Determine the (x, y) coordinate at the center of the cell enclosing the given text.  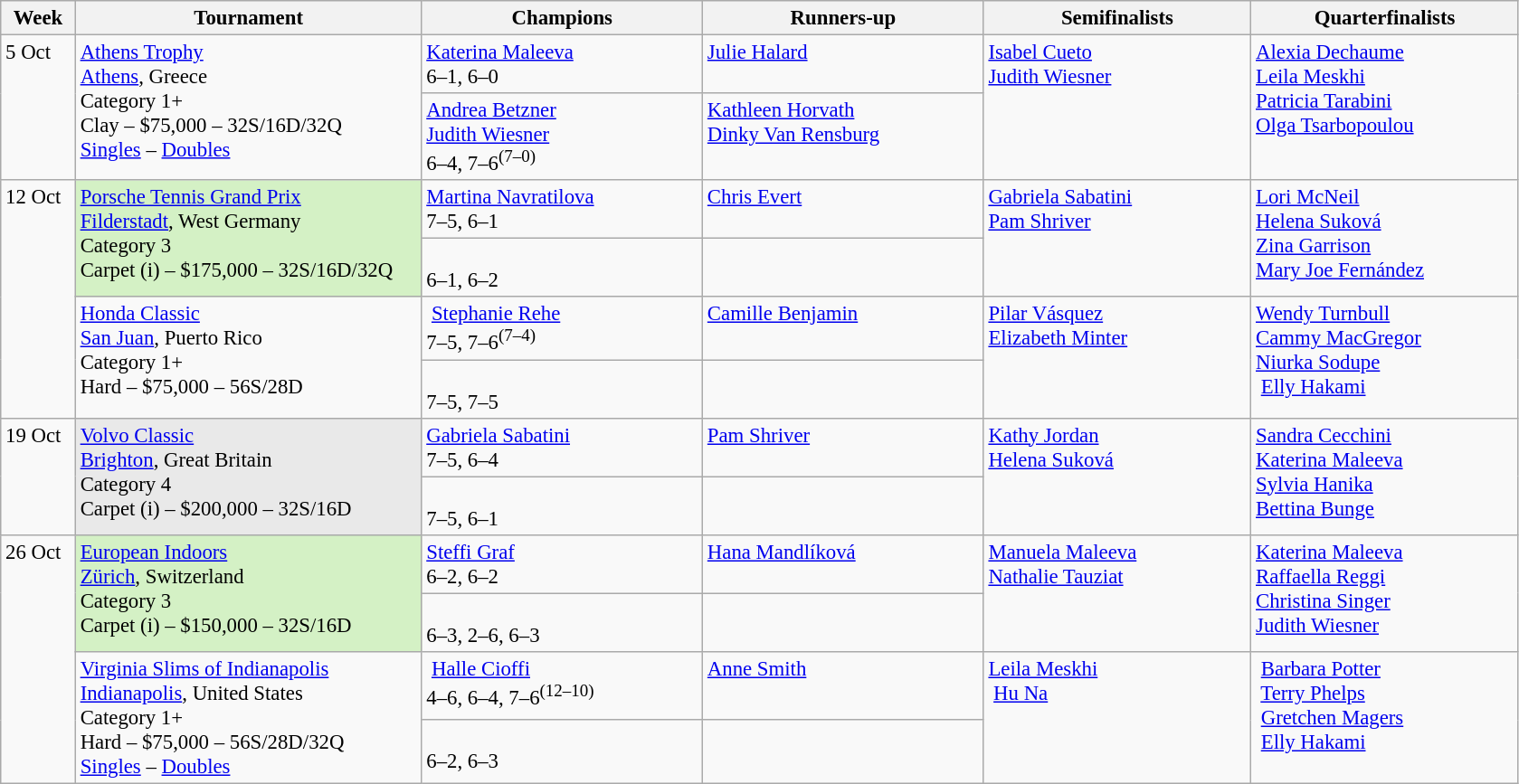
Pilar Vásquez Elizabeth Minter (1117, 357)
Hana Mandlíková (843, 564)
Gabriela Sabatini 7–5, 6–4 (563, 447)
European IndoorsZürich, Switzerland Category 3 Carpet (i) – $150,000 – 32S/16D (248, 593)
Leila Meskhi Hu Na (1117, 718)
Kathy Jordan Helena Suková (1117, 476)
Chris Evert (843, 210)
Andrea Betzner Judith Wiesner6–4, 7–6(7–0) (563, 137)
Honda ClassicSan Juan, Puerto Rico Category 1+ Hard – $75,000 – 56S/28D (248, 357)
Athens TrophyAthens, Greece Category 1+ Clay – $75,000 – 32S/16D/32Q Singles – Doubles (248, 109)
Volvo ClassicBrighton, Great Britain Category 4 Carpet (i) – $200,000 – 32S/16D (248, 476)
Halle Cioffi4–6, 6–4, 7–6(12–10) (563, 685)
Champions (563, 18)
Semifinalists (1117, 18)
Martina Navratilova 7–5, 6–1 (563, 210)
Manuela Maleeva Nathalie Tauziat (1117, 593)
Barbara Potter Terry Phelps Gretchen Magers Elly Hakami (1385, 718)
Anne Smith (843, 685)
Stephanie Rehe 7–5, 7–6(7–4) (563, 327)
6–2, 6–3 (563, 751)
Camille Benjamin (843, 327)
5 Oct (38, 109)
Alexia Dechaume Leila Meskhi Patricia Tarabini Olga Tsarbopoulou (1385, 109)
19 Oct (38, 476)
Katerina Maleeva Raffaella Reggi Christina Singer Judith Wiesner (1385, 593)
Porsche Tennis Grand PrixFilderstadt, West Germany Category 3 Carpet (i) – $175,000 – 32S/16D/32Q (248, 239)
Kathleen Horvath Dinky Van Rensburg (843, 137)
7–5, 7–5 (563, 389)
Isabel Cueto Judith Wiesner (1117, 109)
Wendy Turnbull Cammy MacGregor Niurka Sodupe Elly Hakami (1385, 357)
Steffi Graf6–2, 6–2 (563, 564)
Pam Shriver (843, 447)
6–1, 6–2 (563, 268)
7–5, 6–1 (563, 506)
Gabriela Sabatini Pam Shriver (1117, 239)
Julie Halard (843, 65)
12 Oct (38, 298)
Katerina Maleeva 6–1, 6–0 (563, 65)
6–3, 2–6, 6–3 (563, 622)
Tournament (248, 18)
Lori McNeil Helena Suková Zina Garrison Mary Joe Fernández (1385, 239)
Week (38, 18)
Runners-up (843, 18)
Quarterfinalists (1385, 18)
Sandra Cecchini Katerina Maleeva Sylvia Hanika Bettina Bunge (1385, 476)
Virginia Slims of IndianapolisIndianapolis, United States Category 1+ Hard – $75,000 – 56S/28D/32Q Singles – Doubles (248, 718)
26 Oct (38, 658)
